Detect which cell encompasses the target text, then output its (X, Y) center coordinate. 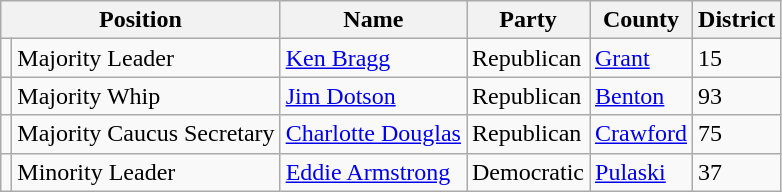
Crawford (642, 134)
Position (140, 20)
Grant (642, 58)
93 (737, 96)
Eddie Armstrong (373, 172)
Ken Bragg (373, 58)
Democratic (528, 172)
15 (737, 58)
Majority Whip (146, 96)
Pulaski (642, 172)
Majority Caucus Secretary (146, 134)
Jim Dotson (373, 96)
Majority Leader (146, 58)
Charlotte Douglas (373, 134)
Benton (642, 96)
37 (737, 172)
75 (737, 134)
Party (528, 20)
Minority Leader (146, 172)
County (642, 20)
District (737, 20)
Name (373, 20)
